Locate the cell with the specified text and output its [X, Y] center coordinate. 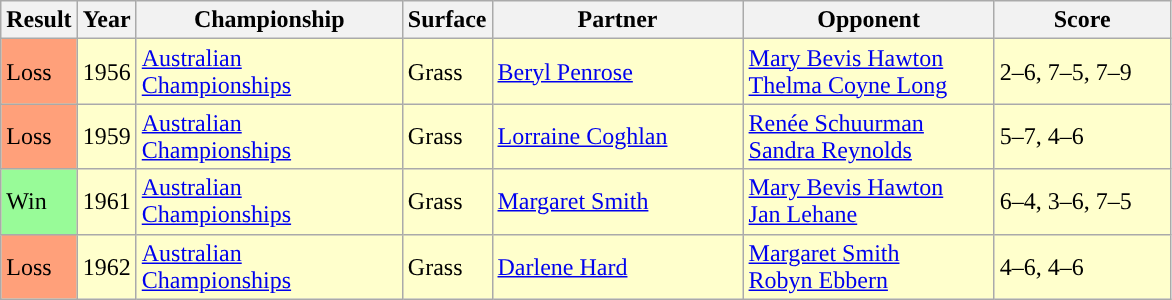
Mary Bevis Hawton Thelma Coyne Long [868, 72]
Margaret Smith [618, 202]
Lorraine Coghlan [618, 136]
Renée Schuurman Sandra Reynolds [868, 136]
Result [39, 20]
1959 [106, 136]
Surface [447, 20]
Partner [618, 20]
Win [39, 202]
6–4, 3–6, 7–5 [1082, 202]
Year [106, 20]
Championship [269, 20]
Darlene Hard [618, 266]
Beryl Penrose [618, 72]
1956 [106, 72]
Margaret Smith Robyn Ebbern [868, 266]
Opponent [868, 20]
4–6, 4–6 [1082, 266]
Score [1082, 20]
5–7, 4–6 [1082, 136]
Mary Bevis Hawton Jan Lehane [868, 202]
1962 [106, 266]
2–6, 7–5, 7–9 [1082, 72]
1961 [106, 202]
